Identify which cell holds the provided text, then report its [x, y] central coordinate. 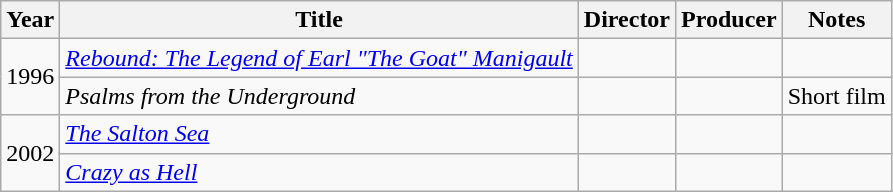
The Salton Sea [320, 134]
1996 [30, 77]
Crazy as Hell [320, 172]
Notes [836, 20]
Title [320, 20]
Short film [836, 96]
Director [626, 20]
2002 [30, 153]
Year [30, 20]
Rebound: The Legend of Earl "The Goat" Manigault [320, 58]
Psalms from the Underground [320, 96]
Producer [730, 20]
